Scan for the cell matching the given text and deliver its (x, y) coordinate at center. 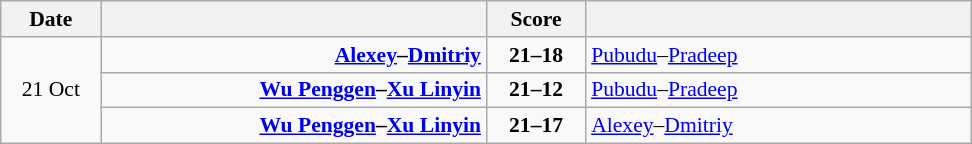
Date (51, 19)
21–17 (536, 126)
21–18 (536, 55)
21–12 (536, 90)
21 Oct (51, 90)
Score (536, 19)
